Find where the given text appears and provide that cell's center as (x, y) coordinate. 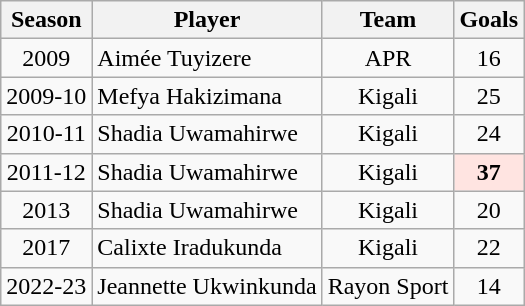
Season (46, 20)
Mefya Hakizimana (207, 96)
2011-12 (46, 172)
25 (489, 96)
14 (489, 286)
2017 (46, 248)
Rayon Sport (388, 286)
24 (489, 134)
22 (489, 248)
APR (388, 58)
2022-23 (46, 286)
20 (489, 210)
37 (489, 172)
2013 (46, 210)
2009-10 (46, 96)
Goals (489, 20)
Aimée Tuyizere (207, 58)
Calixte Iradukunda (207, 248)
Player (207, 20)
Jeannette Ukwinkunda (207, 286)
Team (388, 20)
2009 (46, 58)
16 (489, 58)
2010-11 (46, 134)
